Find where the given text appears and provide that cell's center as [x, y] coordinate. 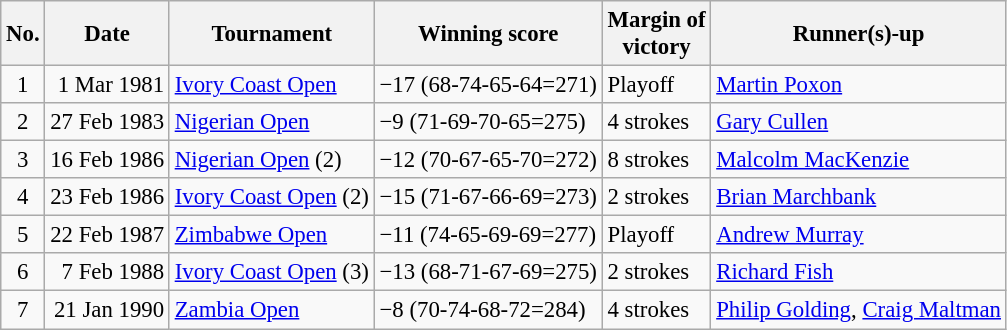
8 strokes [656, 160]
22 Feb 1987 [107, 235]
Nigerian Open [272, 122]
No. [23, 34]
Runner(s)-up [858, 34]
−11 (74-65-69-69=277) [488, 235]
1 Mar 1981 [107, 85]
Margin ofvictory [656, 34]
1 [23, 85]
−9 (71-69-70-65=275) [488, 122]
21 Jan 1990 [107, 310]
Ivory Coast Open (2) [272, 197]
6 [23, 273]
−12 (70-67-65-70=272) [488, 160]
Andrew Murray [858, 235]
5 [23, 235]
−8 (70-74-68-72=284) [488, 310]
Tournament [272, 34]
Ivory Coast Open [272, 85]
−15 (71-67-66-69=273) [488, 197]
Philip Golding, Craig Maltman [858, 310]
3 [23, 160]
−17 (68-74-65-64=271) [488, 85]
Malcolm MacKenzie [858, 160]
Brian Marchbank [858, 197]
Richard Fish [858, 273]
Winning score [488, 34]
16 Feb 1986 [107, 160]
Zimbabwe Open [272, 235]
Nigerian Open (2) [272, 160]
Date [107, 34]
−13 (68-71-67-69=275) [488, 273]
Ivory Coast Open (3) [272, 273]
Martin Poxon [858, 85]
7 [23, 310]
2 [23, 122]
Gary Cullen [858, 122]
27 Feb 1983 [107, 122]
Zambia Open [272, 310]
4 [23, 197]
23 Feb 1986 [107, 197]
7 Feb 1988 [107, 273]
